Detect which cell encompasses the target text, then output its [X, Y] center coordinate. 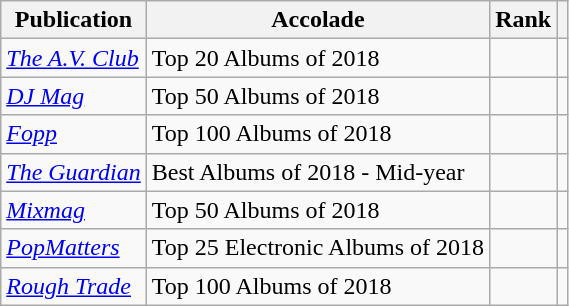
Rank [524, 20]
Accolade [318, 20]
The Guardian [74, 172]
PopMatters [74, 248]
The A.V. Club [74, 58]
Top 20 Albums of 2018 [318, 58]
Publication [74, 20]
Top 25 Electronic Albums of 2018 [318, 248]
Fopp [74, 134]
Best Albums of 2018 - Mid-year [318, 172]
Mixmag [74, 210]
DJ Mag [74, 96]
Rough Trade [74, 286]
